Return (x, y) of the center of cell containing provided text 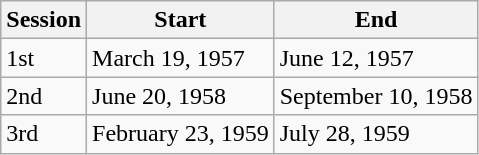
Start (181, 20)
2nd (44, 96)
June 12, 1957 (376, 58)
1st (44, 58)
End (376, 20)
3rd (44, 134)
September 10, 1958 (376, 96)
Session (44, 20)
February 23, 1959 (181, 134)
July 28, 1959 (376, 134)
June 20, 1958 (181, 96)
March 19, 1957 (181, 58)
